Pinpoint the cell where the given text exists, returning its (X, Y) midpoint coordinate. 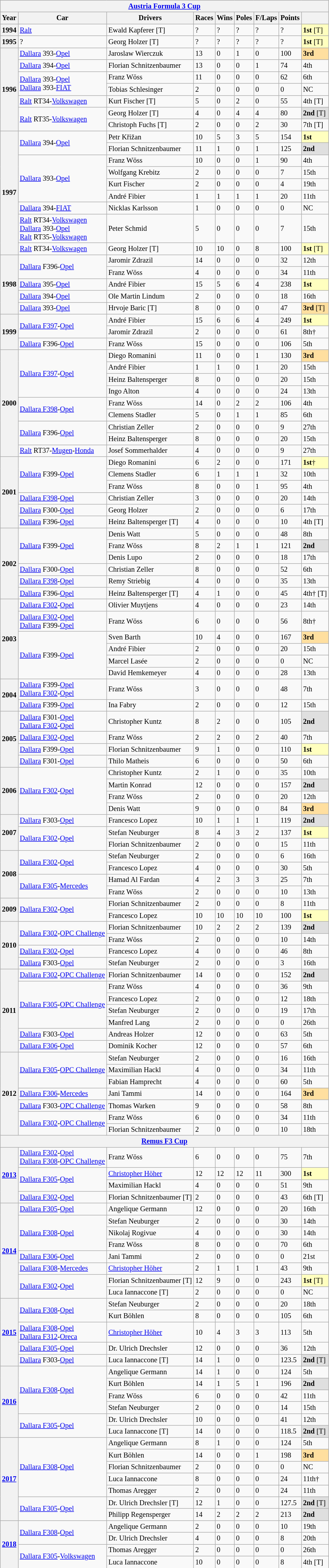
85 (290, 415)
Wolfgang Krebitz (150, 173)
1999 (9, 332)
80 (290, 113)
Jaroslaw Wierczuk (150, 54)
Dallara F305-Mercedes (62, 886)
28 (290, 673)
41 (290, 1419)
47 (290, 308)
57 (290, 1046)
20th (315, 1538)
2017 (9, 1479)
84 (290, 809)
139 (290, 927)
2015 (9, 1332)
Poles (244, 18)
3rd [T] (315, 308)
Ingo Alton (150, 391)
74 (290, 66)
130 (290, 356)
Ralt RT34-VolkswagenDallara 393-OpelRalt RT35-Volkswagen (62, 228)
113 (290, 1332)
Ralt RT35-Volkswagen (62, 119)
157 (290, 785)
46 (290, 951)
1995 (9, 42)
Fabian Hamprecht (150, 1082)
95 (290, 486)
Wins (225, 18)
Austria Formula 3 Cup (164, 6)
123.5 (290, 1360)
Car (62, 18)
Nikolaj Rogivue (150, 1233)
2007 (9, 832)
Ewald Kapferer [T] (150, 30)
60 (290, 1082)
Thilo Matheis (150, 761)
Martin Konrad (150, 785)
Olivier Muytjens (150, 605)
154 (290, 137)
16 (290, 1058)
249 (290, 320)
Dallara F301-OpelDallara F302-Opel (62, 721)
Kurt Fischer (150, 184)
2009 (9, 910)
Remy Striebig (150, 581)
Dallara 393-OpelDallara 393-FIAT (62, 83)
Dallara F301-Opel (62, 761)
2002 (9, 564)
63 (290, 1034)
Nicklas Karlsson (150, 208)
50 (290, 761)
Hrvoje Baric [T] (150, 308)
Dallara F308-OpelDallara F312-Oreca (62, 1332)
4th† [T] (315, 593)
Dallara F306-Mercedes (62, 1094)
56 (290, 621)
42 (290, 1396)
Dr. Ulrich Drechsler [T] (150, 1503)
125 (290, 149)
Ralt (62, 30)
2008 (9, 874)
2006 (9, 791)
198 (290, 1455)
Georg Holzer (150, 510)
Dallara F305-Volkswagen (62, 1556)
Dallara F302-OpelDallara F399-Opel (62, 621)
121 (290, 546)
Kurt Fischer [T] (150, 101)
45 (290, 593)
2018 (9, 1544)
2011 (9, 1011)
55 (290, 101)
7th [T] (315, 125)
Dallara F302-OpelDallara F308-OPC Challenge (62, 1157)
119 (290, 821)
90 (290, 161)
137 (290, 833)
Peter Schmid (150, 228)
118.5 (290, 1431)
David Hemkemeyer (150, 673)
243 (290, 1280)
2003 (9, 639)
Remus F3 Cup (164, 1141)
Dallara 395-Opel (62, 284)
213 (290, 1514)
238 (290, 284)
300 (290, 1173)
58 (290, 1106)
40 (290, 737)
Dallara F303-OPC Challenge (62, 1106)
Josef Sommerhalder (150, 451)
1998 (9, 284)
Ole Martin Lindum (150, 296)
1st† (315, 463)
164 (290, 1094)
6th [T] (315, 1197)
Thomas Warken (150, 1106)
Dallara 394-FIAT (62, 208)
70 (290, 1245)
Tobias Schlesinger (150, 89)
75 (290, 1157)
1996 (9, 89)
Petr Křižan (150, 137)
Andreas Holzer (150, 1034)
1997 (9, 193)
19 (290, 1010)
Year (9, 18)
61 (290, 332)
Sven Barth (150, 637)
Ralt RT37-Mugen-Honda (62, 451)
Christoph Fuchs [T] (150, 125)
Philipp Regensperger (150, 1514)
21st (315, 1257)
110 (290, 749)
2005 (9, 739)
F/Laps (266, 18)
Ina Fabry (150, 705)
167 (290, 637)
2016 (9, 1402)
2001 (9, 492)
2014 (9, 1251)
Dallara F308-Mercedes (62, 1268)
52 (290, 570)
Races (204, 18)
127.5 (290, 1503)
Drivers (150, 18)
51 (290, 1185)
1994 (9, 30)
25 (290, 880)
152 (290, 975)
2013 (9, 1175)
2000 (9, 403)
Dominik Kocher (150, 1046)
11th† (315, 1479)
Manfred Lang (150, 1022)
196 (290, 1384)
23 (290, 605)
Points (290, 18)
2004 (9, 695)
Hamad Al Fardan (150, 880)
62 (290, 77)
2012 (9, 1094)
Denis Lupo (150, 558)
Dallara F399-OpelDallara F302-Opel (62, 689)
2010 (9, 945)
Marcel Lasée (150, 661)
171 (290, 463)
